From the cell containing the given text, extract its center point as [X, Y] coordinate. 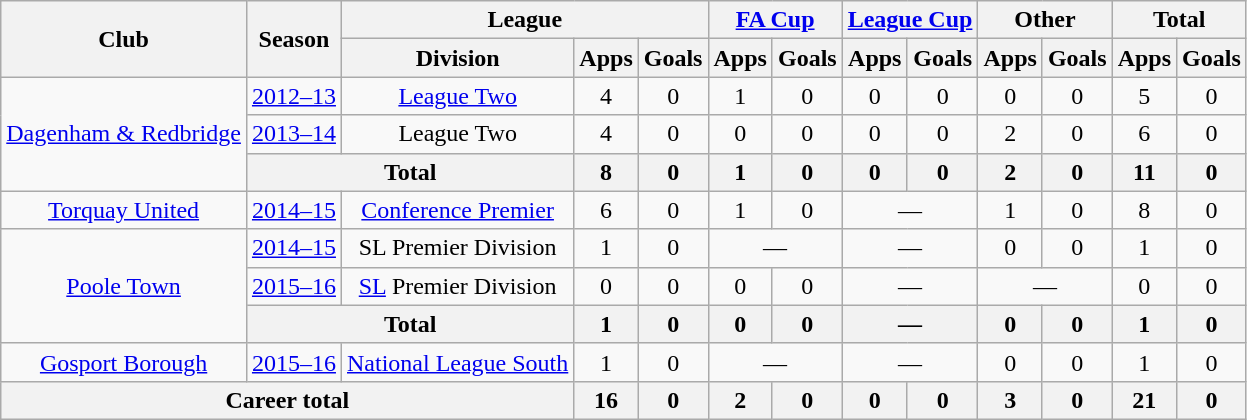
21 [1144, 400]
National League South [457, 362]
Season [294, 39]
Dagenham & Redbridge [124, 134]
5 [1144, 96]
3 [1010, 400]
11 [1144, 172]
Conference Premier [457, 210]
Club [124, 39]
2012–13 [294, 96]
Gosport Borough [124, 362]
16 [606, 400]
League [524, 20]
Other [1045, 20]
2013–14 [294, 134]
Torquay United [124, 210]
League Cup [910, 20]
FA Cup [775, 20]
Career total [288, 400]
Poole Town [124, 286]
Division [457, 58]
